Return the [X, Y] coordinate for the center point of the cell that contains the specified text.  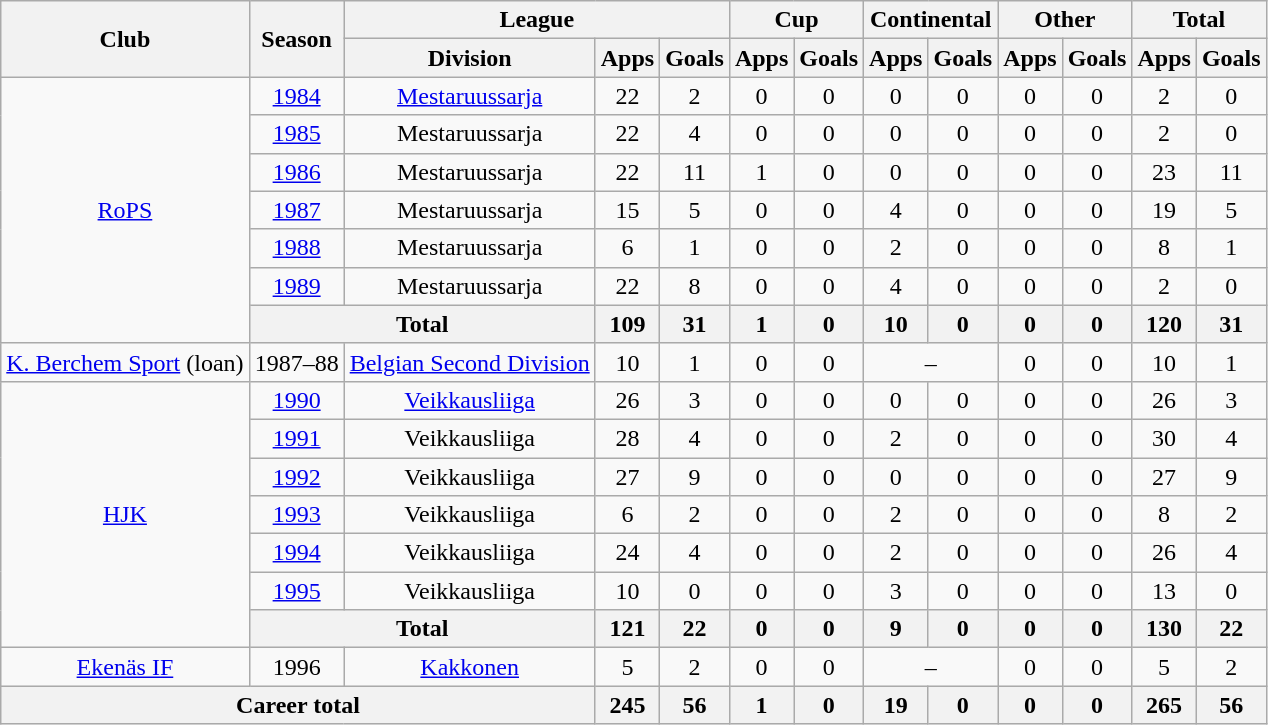
HJK [125, 514]
245 [627, 705]
1989 [296, 286]
121 [627, 629]
Career total [298, 705]
League [536, 20]
1986 [296, 172]
1985 [296, 134]
Belgian Second Division [470, 362]
Division [470, 58]
109 [627, 324]
24 [627, 553]
RoPS [125, 210]
15 [627, 210]
1993 [296, 515]
Cup [796, 20]
1996 [296, 667]
1987–88 [296, 362]
1990 [296, 400]
13 [1164, 591]
130 [1164, 629]
Kakkonen [470, 667]
120 [1164, 324]
1988 [296, 248]
1995 [296, 591]
Club [125, 39]
1991 [296, 438]
1992 [296, 477]
1994 [296, 553]
Season [296, 39]
1984 [296, 96]
28 [627, 438]
Ekenäs IF [125, 667]
30 [1164, 438]
23 [1164, 172]
1987 [296, 210]
K. Berchem Sport (loan) [125, 362]
Other [1065, 20]
Continental [931, 20]
265 [1164, 705]
